Provide the [x, y] coordinate of the cell's center where the given text is located.  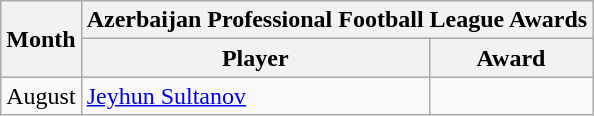
August [41, 96]
Player [255, 58]
Jeyhun Sultanov [255, 96]
Month [41, 39]
Azerbaijan Professional Football League Awards [337, 20]
Award [510, 58]
